Provide the [X, Y] coordinate of the cell's center where the given text is located.  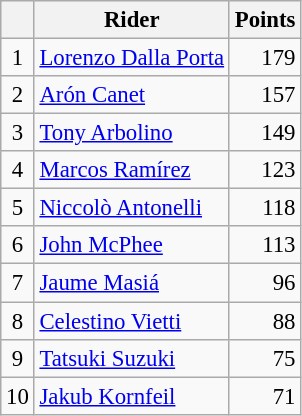
John McPhee [132, 245]
113 [264, 245]
3 [18, 133]
Niccolò Antonelli [132, 208]
75 [264, 358]
88 [264, 321]
Celestino Vietti [132, 321]
179 [264, 58]
123 [264, 170]
Arón Canet [132, 95]
Jaume Masiá [132, 283]
7 [18, 283]
9 [18, 358]
Tatsuki Suzuki [132, 358]
8 [18, 321]
10 [18, 396]
Marcos Ramírez [132, 170]
1 [18, 58]
6 [18, 245]
149 [264, 133]
Lorenzo Dalla Porta [132, 58]
Rider [132, 20]
Tony Arbolino [132, 133]
71 [264, 396]
118 [264, 208]
Points [264, 20]
2 [18, 95]
4 [18, 170]
5 [18, 208]
157 [264, 95]
96 [264, 283]
Jakub Kornfeil [132, 396]
